Return (X, Y) of the center of cell containing provided text 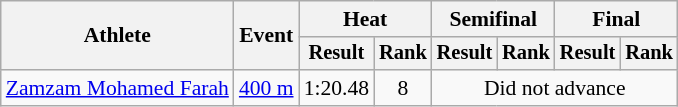
1:20.48 (336, 88)
Heat (366, 19)
8 (403, 88)
Final (616, 19)
Athlete (118, 36)
400 m (266, 88)
Zamzam Mohamed Farah (118, 88)
Did not advance (555, 88)
Event (266, 36)
Semifinal (494, 19)
